Output the (X, Y) coordinate of the center of the cell containing the given text.  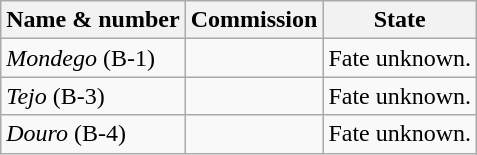
Tejo (B-3) (93, 96)
State (400, 20)
Mondego (B-1) (93, 58)
Douro (B-4) (93, 134)
Commission (254, 20)
Name & number (93, 20)
